Return [x, y] of the center of cell containing provided text 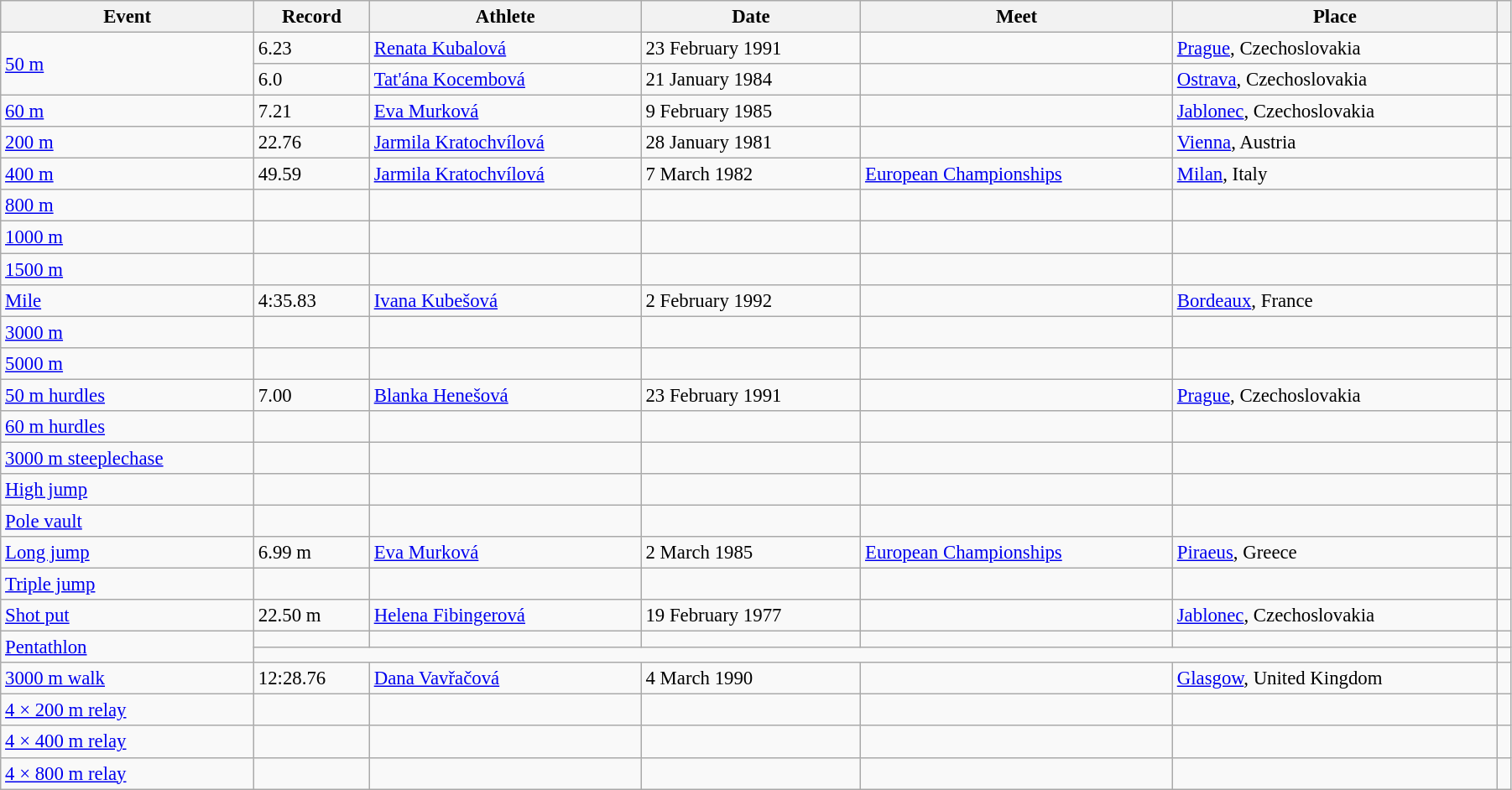
Meet [1017, 17]
21 January 1984 [751, 80]
50 m [128, 64]
12:28.76 [312, 678]
Ostrava, Czechoslovakia [1334, 80]
7 March 1982 [751, 174]
Pole vault [128, 521]
Vienna, Austria [1334, 143]
7.21 [312, 112]
4 × 800 m relay [128, 773]
6.99 m [312, 553]
60 m hurdles [128, 427]
6.0 [312, 80]
Bordeaux, France [1334, 300]
6.23 [312, 49]
9 February 1985 [751, 112]
200 m [128, 143]
19 February 1977 [751, 616]
Long jump [128, 553]
49.59 [312, 174]
22.76 [312, 143]
7.00 [312, 395]
50 m hurdles [128, 395]
3000 m steeplechase [128, 458]
Renata Kubalová [505, 49]
Tat'ána Kocembová [505, 80]
Helena Fibingerová [505, 616]
4 × 400 m relay [128, 742]
Shot put [128, 616]
400 m [128, 174]
2 March 1985 [751, 553]
1500 m [128, 269]
3000 m walk [128, 678]
3000 m [128, 332]
Dana Vavřačová [505, 678]
800 m [128, 205]
2 February 1992 [751, 300]
Place [1334, 17]
1000 m [128, 237]
Piraeus, Greece [1334, 553]
Mile [128, 300]
Event [128, 17]
5000 m [128, 363]
Pentathlon [128, 647]
4 × 200 m relay [128, 710]
Blanka Henešová [505, 395]
Ivana Kubešová [505, 300]
28 January 1981 [751, 143]
22.50 m [312, 616]
60 m [128, 112]
Athlete [505, 17]
Milan, Italy [1334, 174]
Triple jump [128, 585]
4:35.83 [312, 300]
4 March 1990 [751, 678]
High jump [128, 490]
Date [751, 17]
Record [312, 17]
Glasgow, United Kingdom [1334, 678]
